Find where the given text appears and provide that cell's center as [x, y] coordinate. 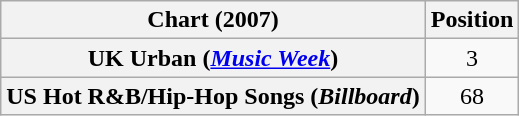
Chart (2007) [213, 20]
3 [472, 58]
68 [472, 96]
Position [472, 20]
US Hot R&B/Hip-Hop Songs (Billboard) [213, 96]
UK Urban (Music Week) [213, 58]
